Return [X, Y] of the center of cell containing provided text 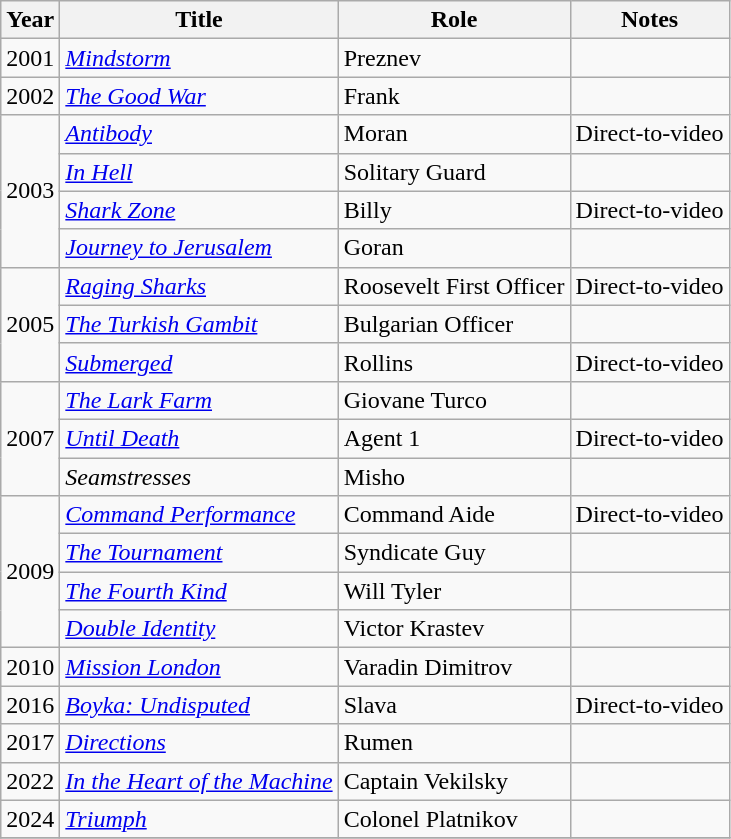
2009 [30, 572]
The Turkish Gambit [199, 324]
Until Death [199, 438]
Triumph [199, 819]
Preznev [454, 58]
2005 [30, 324]
Seamstresses [199, 477]
Title [199, 20]
2001 [30, 58]
Varadin Dimitrov [454, 667]
Captain Vekilsky [454, 781]
Slava [454, 705]
Goran [454, 248]
2007 [30, 438]
Roosevelt First Officer [454, 286]
Moran [454, 134]
Rollins [454, 362]
Command Performance [199, 515]
Giovane Turco [454, 400]
Colonel Platnikov [454, 819]
Role [454, 20]
Submerged [199, 362]
Will Tyler [454, 591]
2024 [30, 819]
2022 [30, 781]
Bulgarian Officer [454, 324]
Directions [199, 743]
In the Heart of the Machine [199, 781]
Mindstorm [199, 58]
Billy [454, 210]
The Tournament [199, 553]
Double Identity [199, 629]
2017 [30, 743]
Antibody [199, 134]
The Fourth Kind [199, 591]
Shark Zone [199, 210]
The Good War [199, 96]
Agent 1 [454, 438]
Mission London [199, 667]
The Lark Farm [199, 400]
2003 [30, 191]
Frank [454, 96]
Raging Sharks [199, 286]
Year [30, 20]
2002 [30, 96]
In Hell [199, 172]
Journey to Jerusalem [199, 248]
Solitary Guard [454, 172]
Command Aide [454, 515]
Rumen [454, 743]
Boyka: Undisputed [199, 705]
Syndicate Guy [454, 553]
Victor Krastev [454, 629]
2010 [30, 667]
2016 [30, 705]
Misho [454, 477]
Notes [650, 20]
